Identify which cell holds the provided text, then report its (x, y) central coordinate. 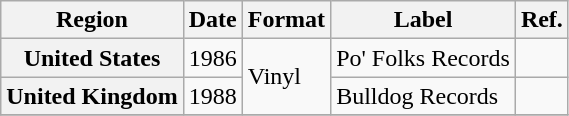
United Kingdom (92, 96)
Vinyl (286, 77)
United States (92, 58)
Ref. (542, 20)
Label (424, 20)
Date (212, 20)
Region (92, 20)
Format (286, 20)
Bulldog Records (424, 96)
Po' Folks Records (424, 58)
1988 (212, 96)
1986 (212, 58)
